Return the (X, Y) coordinate for the center point of the cell that contains the specified text.  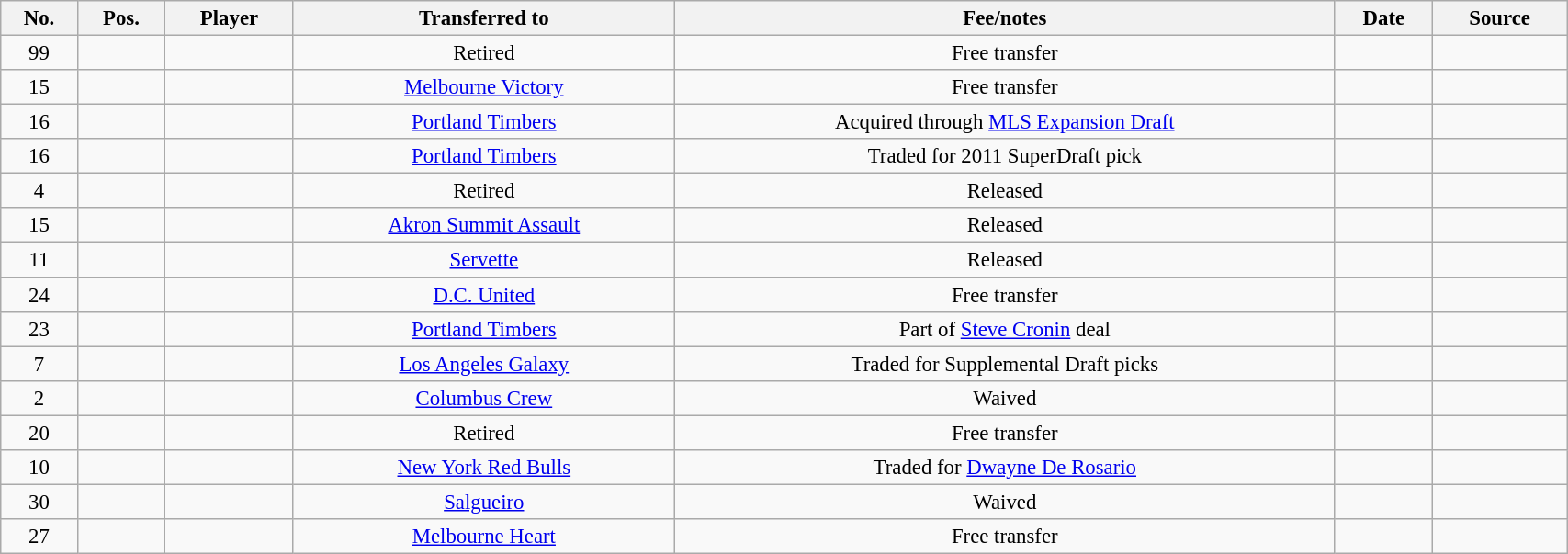
New York Red Bulls (483, 468)
No. (39, 18)
2 (39, 398)
20 (39, 433)
27 (39, 537)
Traded for Dwayne De Rosario (1005, 468)
99 (39, 53)
24 (39, 295)
Player (230, 18)
Date (1383, 18)
Akron Summit Assault (483, 225)
Columbus Crew (483, 398)
Pos. (121, 18)
Servette (483, 260)
4 (39, 191)
Melbourne Victory (483, 87)
7 (39, 364)
D.C. United (483, 295)
Source (1499, 18)
Salgueiro (483, 502)
Part of Steve Cronin deal (1005, 329)
10 (39, 468)
Acquired through MLS Expansion Draft (1005, 122)
Traded for 2011 SuperDraft pick (1005, 156)
Traded for Supplemental Draft picks (1005, 364)
Fee/notes (1005, 18)
Los Angeles Galaxy (483, 364)
30 (39, 502)
Melbourne Heart (483, 537)
23 (39, 329)
Transferred to (483, 18)
11 (39, 260)
